For the text-containing cell, return its midpoint in (x, y) coordinate format. 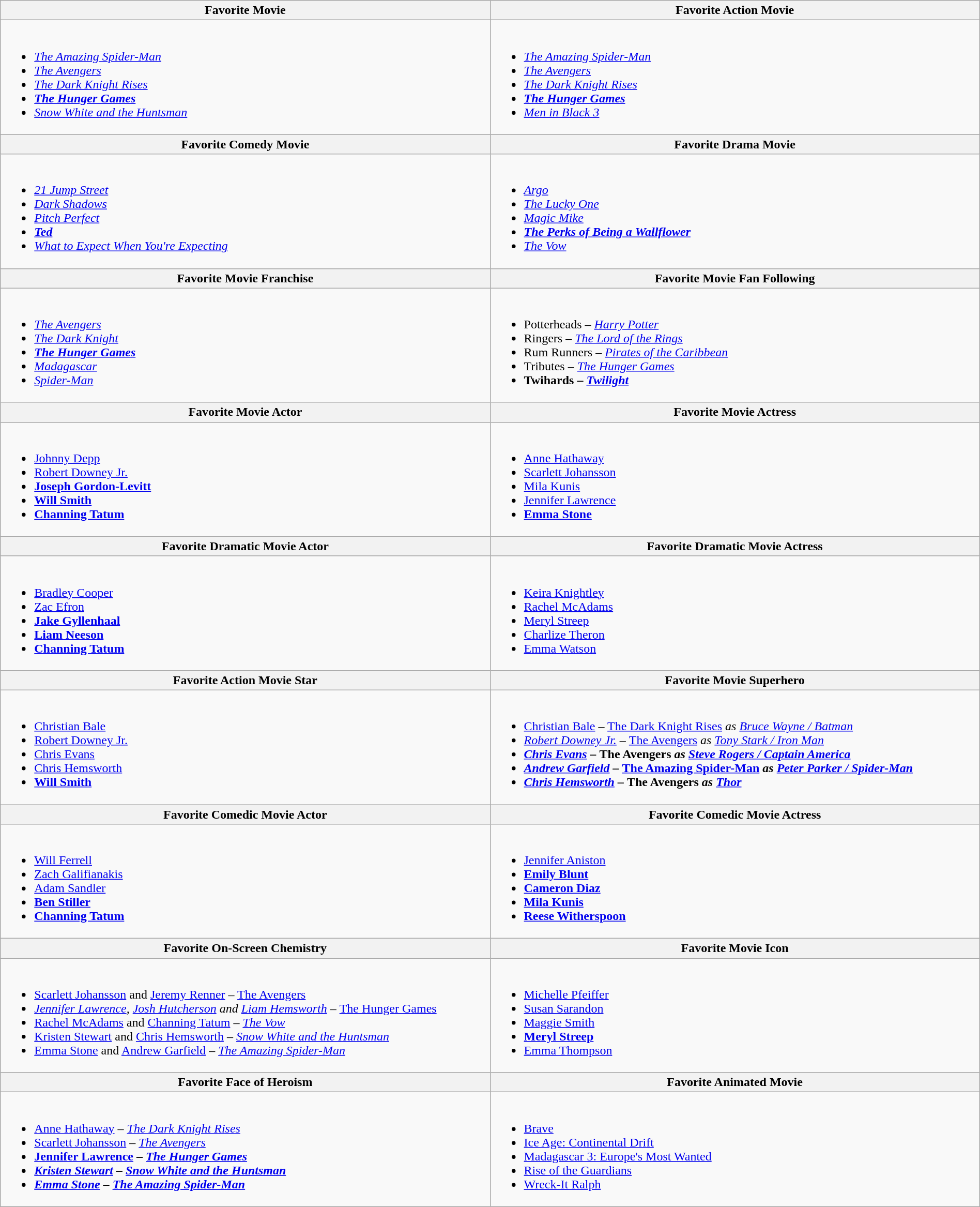
Favorite Animated Movie (735, 1082)
Anne HathawayScarlett JohanssonMila KunisJennifer LawrenceEmma Stone (735, 479)
Favorite Dramatic Movie Actor (245, 546)
Michelle PfeifferSusan SarandonMaggie SmithMeryl StreepEmma Thompson (735, 1016)
BraveIce Age: Continental DriftMadagascar 3: Europe's Most WantedRise of the GuardiansWreck-It Ralph (735, 1149)
Favorite Movie Franchise (245, 278)
ArgoThe Lucky OneMagic MikeThe Perks of Being a WallflowerThe Vow (735, 211)
Favorite Action Movie (735, 10)
Favorite Drama Movie (735, 144)
The AvengersThe Dark KnightThe Hunger GamesMadagascarSpider-Man (245, 345)
The Amazing Spider-ManThe AvengersThe Dark Knight RisesThe Hunger GamesSnow White and the Huntsman (245, 78)
Favorite Movie (245, 10)
Favorite Movie Actress (735, 412)
Favorite On-Screen Chemistry (245, 948)
Favorite Dramatic Movie Actress (735, 546)
Jennifer AnistonEmily BluntCameron DiazMila KunisReese Witherspoon (735, 881)
Keira KnightleyRachel McAdamsMeryl StreepCharlize TheronEmma Watson (735, 613)
21 Jump StreetDark ShadowsPitch PerfectTedWhat to Expect When You're Expecting (245, 211)
Potterheads – Harry PotterRingers – The Lord of the RingsRum Runners – Pirates of the CaribbeanTributes – The Hunger GamesTwihards – Twilight (735, 345)
Christian BaleRobert Downey Jr.Chris EvansChris HemsworthWill Smith (245, 747)
Favorite Action Movie Star (245, 680)
Johnny DeppRobert Downey Jr.Joseph Gordon-LevittWill SmithChanning Tatum (245, 479)
Favorite Comedy Movie (245, 144)
Favorite Movie Icon (735, 948)
Will FerrellZach GalifianakisAdam SandlerBen StillerChanning Tatum (245, 881)
Favorite Movie Actor (245, 412)
Favorite Comedic Movie Actor (245, 814)
The Amazing Spider-ManThe AvengersThe Dark Knight RisesThe Hunger GamesMen in Black 3 (735, 78)
Favorite Movie Fan Following (735, 278)
Favorite Comedic Movie Actress (735, 814)
Bradley CooperZac EfronJake GyllenhaalLiam NeesonChanning Tatum (245, 613)
Favorite Movie Superhero (735, 680)
Favorite Face of Heroism (245, 1082)
